Capture the cell that displays the provided text and extract its [X, Y] central coordinate. 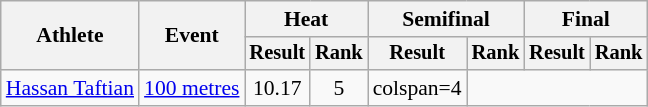
100 metres [192, 88]
Final [586, 19]
Hassan Taftian [70, 88]
Athlete [70, 36]
colspan=4 [418, 88]
5 [339, 88]
Semifinal [446, 19]
Event [192, 36]
10.17 [277, 88]
Heat [306, 19]
